Pinpoint the cell where the given text exists, returning its [x, y] midpoint coordinate. 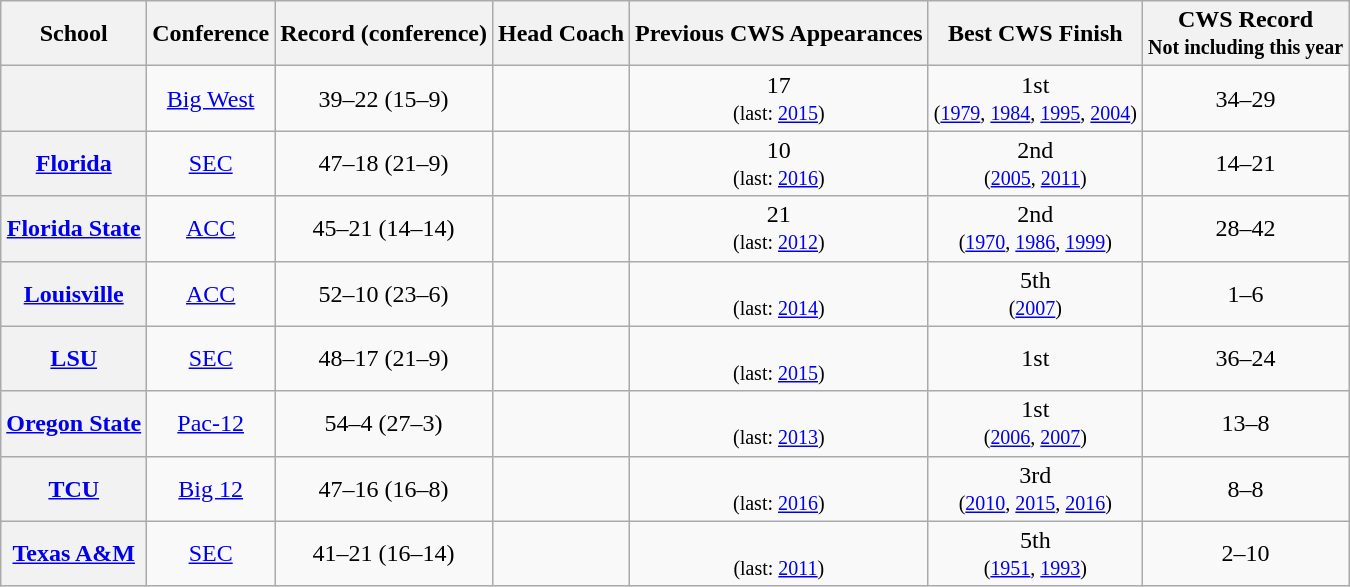
Louisville [74, 294]
36–24 [1246, 358]
1st(2006, 2007) [1035, 424]
(last: 2014) [780, 294]
5th(2007) [1035, 294]
Previous CWS Appearances [780, 34]
(last: 2015) [780, 358]
(last: 2011) [780, 554]
Big West [211, 98]
1st(1979, 1984, 1995, 2004) [1035, 98]
13–8 [1246, 424]
Conference [211, 34]
34–29 [1246, 98]
3rd(2010, 2015, 2016) [1035, 488]
52–10 (23–6) [384, 294]
17(last: 2015) [780, 98]
TCU [74, 488]
Head Coach [560, 34]
LSU [74, 358]
(last: 2013) [780, 424]
2–10 [1246, 554]
CWS RecordNot including this year [1246, 34]
2nd(2005, 2011) [1035, 164]
47–18 (21–9) [384, 164]
Pac-12 [211, 424]
Oregon State [74, 424]
1st [1035, 358]
Florida [74, 164]
10(last: 2016) [780, 164]
8–8 [1246, 488]
21(last: 2012) [780, 228]
54–4 (27–3) [384, 424]
School [74, 34]
14–21 [1246, 164]
Big 12 [211, 488]
41–21 (16–14) [384, 554]
Best CWS Finish [1035, 34]
48–17 (21–9) [384, 358]
Florida State [74, 228]
Texas A&M [74, 554]
47–16 (16–8) [384, 488]
45–21 (14–14) [384, 228]
39–22 (15–9) [384, 98]
5th(1951, 1993) [1035, 554]
2nd(1970, 1986, 1999) [1035, 228]
Record (conference) [384, 34]
28–42 [1246, 228]
1–6 [1246, 294]
(last: 2016) [780, 488]
